Output the [X, Y] coordinate of the center of the cell containing the given text.  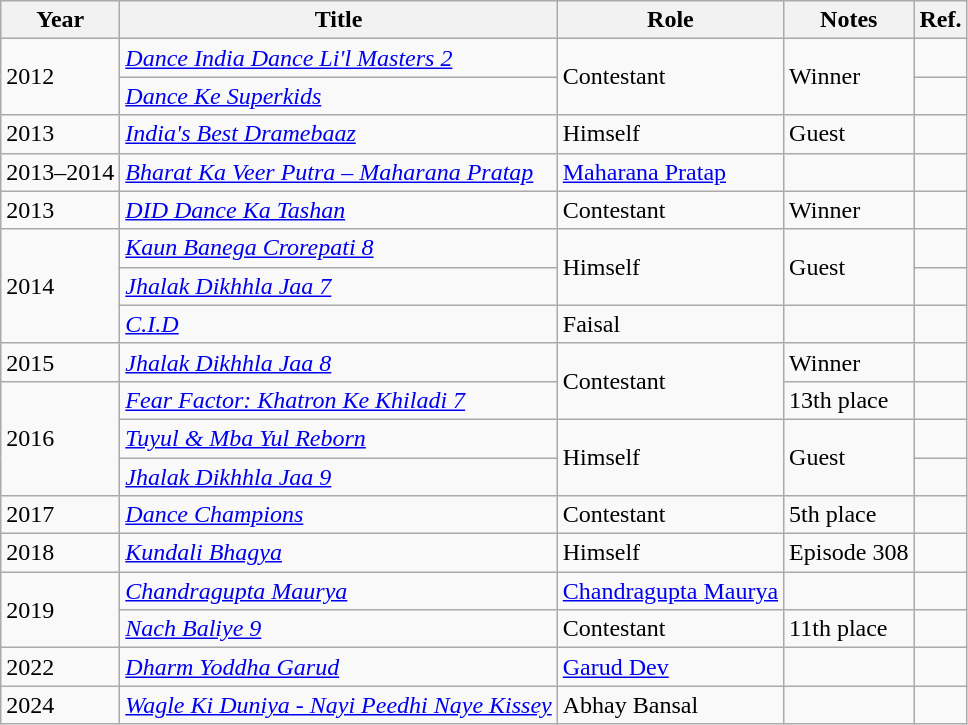
2014 [60, 286]
2015 [60, 362]
C.I.D [338, 324]
Dharm Yoddha Garud [338, 667]
Role [670, 20]
Episode 308 [849, 553]
Dance Champions [338, 515]
Bharat Ka Veer Putra – Maharana Pratap [338, 172]
Abhay Bansal [670, 705]
2012 [60, 77]
Wagle Ki Duniya - Nayi Peedhi Naye Kissey [338, 705]
Kaun Banega Crorepati 8 [338, 248]
Jhalak Dikhhla Jaa 8 [338, 362]
India's Best Dramebaaz [338, 134]
2013–2014 [60, 172]
Tuyul & Mba Yul Reborn [338, 438]
Year [60, 20]
Garud Dev [670, 667]
Maharana Pratap [670, 172]
Title [338, 20]
11th place [849, 629]
2018 [60, 553]
13th place [849, 400]
2016 [60, 438]
Dance India Dance Li'l Masters 2 [338, 58]
Jhalak Dikhhla Jaa 7 [338, 286]
2024 [60, 705]
Dance Ke Superkids [338, 96]
Kundali Bhagya [338, 553]
DID Dance Ka Tashan [338, 210]
2019 [60, 610]
2017 [60, 515]
Fear Factor: Khatron Ke Khiladi 7 [338, 400]
Faisal [670, 324]
Notes [849, 20]
2022 [60, 667]
5th place [849, 515]
Nach Baliye 9 [338, 629]
Ref. [940, 20]
Jhalak Dikhhla Jaa 9 [338, 477]
